For the text-containing cell, return its midpoint in [x, y] coordinate format. 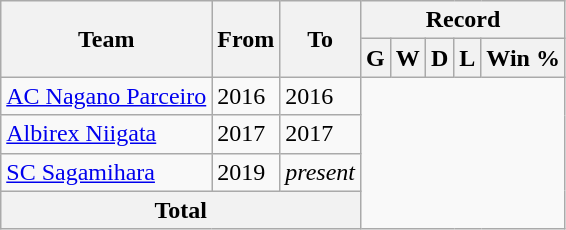
Total [181, 210]
2019 [246, 172]
Team [106, 39]
From [246, 39]
G [376, 58]
present [320, 172]
L [468, 58]
W [408, 58]
SC Sagamihara [106, 172]
AC Nagano Parceiro [106, 96]
D [439, 58]
To [320, 39]
Win % [524, 58]
Albirex Niigata [106, 134]
Record [464, 20]
